Return the (X, Y) coordinate for the center point of the cell that contains the specified text.  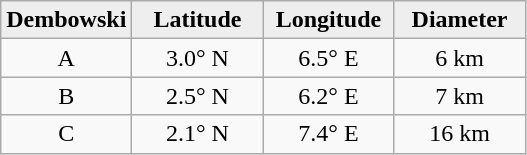
7.4° E (328, 134)
6 km (460, 58)
16 km (460, 134)
6.5° E (328, 58)
Diameter (460, 20)
Dembowski (66, 20)
2.5° N (198, 96)
7 km (460, 96)
Longitude (328, 20)
C (66, 134)
2.1° N (198, 134)
6.2° E (328, 96)
Latitude (198, 20)
A (66, 58)
B (66, 96)
3.0° N (198, 58)
